Output the (X, Y) coordinate of the center of the cell containing the given text.  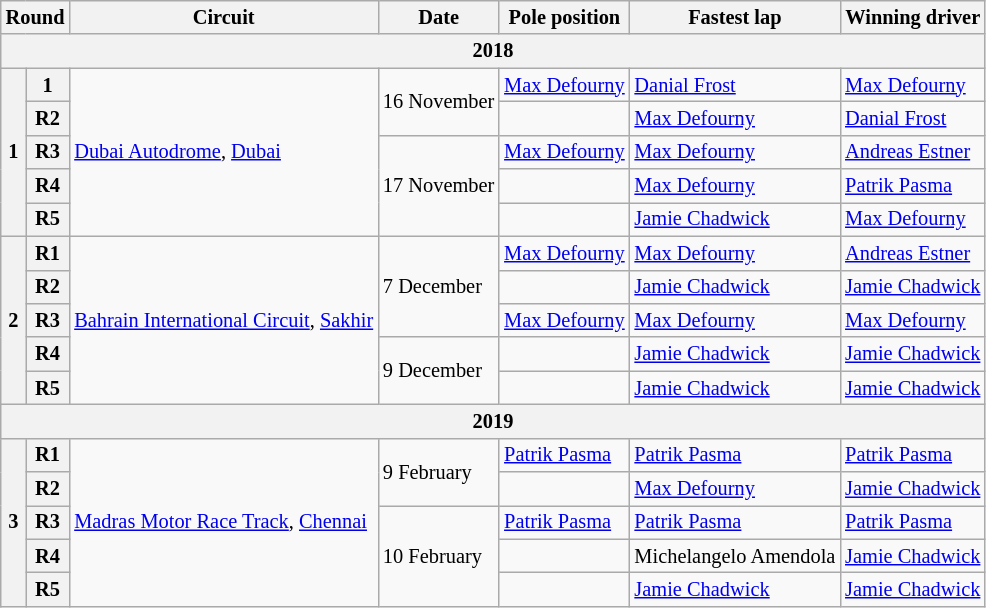
Fastest lap (736, 17)
Madras Motor Race Track, Chennai (224, 522)
2 (14, 320)
Circuit (224, 17)
2019 (493, 421)
16 November (438, 102)
3 (14, 522)
Winning driver (912, 17)
Round (36, 17)
Date (438, 17)
2018 (493, 51)
17 November (438, 186)
Dubai Autodrome, Dubai (224, 152)
10 February (438, 556)
Pole position (564, 17)
Bahrain International Circuit, Sakhir (224, 320)
9 February (438, 472)
Michelangelo Amendola (736, 556)
7 December (438, 286)
9 December (438, 370)
